Locate the cell with the specified text and output its (x, y) center coordinate. 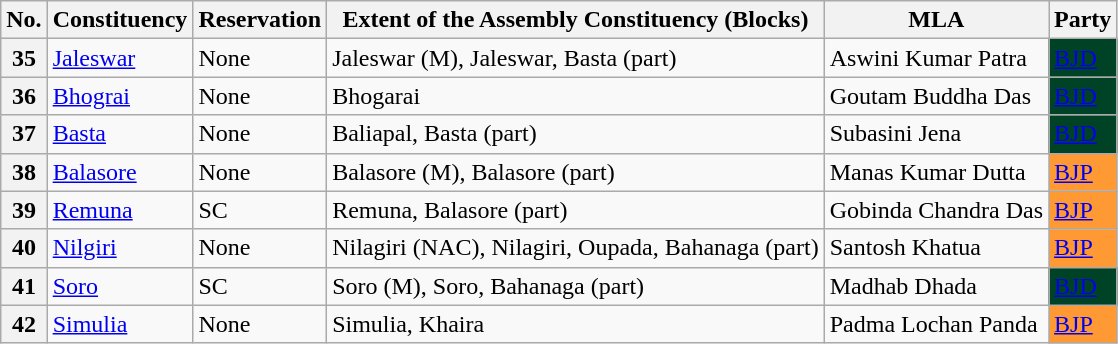
Gobinda Chandra Das (936, 210)
Extent of the Assembly Constituency (Blocks) (576, 20)
Remuna (120, 210)
Balasore (120, 172)
Bhogarai (576, 96)
Soro (120, 286)
Padma Lochan Panda (936, 324)
Bhograi (120, 96)
Party (1083, 20)
Nilgiri (120, 248)
Remuna, Balasore (part) (576, 210)
Manas Kumar Dutta (936, 172)
Jaleswar (120, 58)
Balasore (M), Balasore (part) (576, 172)
Madhab Dhada (936, 286)
Baliapal, Basta (part) (576, 134)
Goutam Buddha Das (936, 96)
40 (24, 248)
42 (24, 324)
Reservation (260, 20)
Jaleswar (M), Jaleswar, Basta (part) (576, 58)
Soro (M), Soro, Bahanaga (part) (576, 286)
36 (24, 96)
Aswini Kumar Patra (936, 58)
37 (24, 134)
MLA (936, 20)
Constituency (120, 20)
No. (24, 20)
41 (24, 286)
Subasini Jena (936, 134)
Simulia (120, 324)
Basta (120, 134)
38 (24, 172)
39 (24, 210)
Nilagiri (NAC), Nilagiri, Oupada, Bahanaga (part) (576, 248)
35 (24, 58)
Santosh Khatua (936, 248)
Simulia, Khaira (576, 324)
